Return (x, y) of the center of cell containing provided text 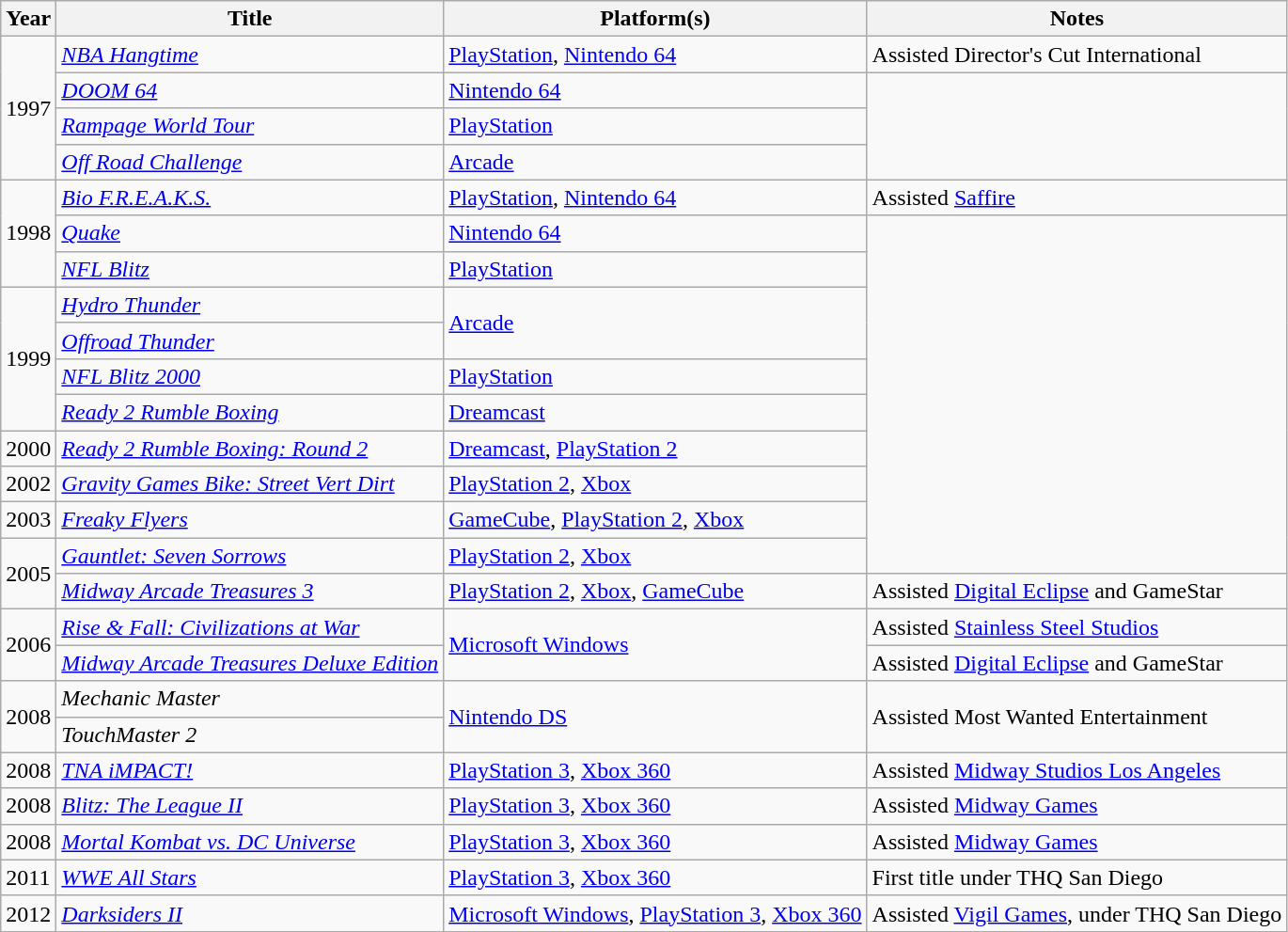
Assisted Stainless Steel Studios (1077, 627)
Rampage World Tour (250, 126)
1997 (28, 108)
Microsoft Windows, PlayStation 3, Xbox 360 (655, 913)
Quake (250, 233)
Nintendo DS (655, 717)
Blitz: The League II (250, 806)
Mechanic Master (250, 699)
NFL Blitz 2000 (250, 376)
Microsoft Windows (655, 645)
PlayStation 2, Xbox, GameCube (655, 592)
Freaky Flyers (250, 520)
Ready 2 Rumble Boxing (250, 412)
Off Road Challenge (250, 162)
2005 (28, 574)
Dreamcast (655, 412)
Rise & Fall: Civilizations at War (250, 627)
Darksiders II (250, 913)
2006 (28, 645)
Title (250, 19)
1998 (28, 233)
Mortal Kombat vs. DC Universe (250, 842)
2011 (28, 877)
2003 (28, 520)
Offroad Thunder (250, 340)
Assisted Saffire (1077, 197)
WWE All Stars (250, 877)
TNA iMPACT! (250, 770)
First title under THQ San Diego (1077, 877)
1999 (28, 358)
Hydro Thunder (250, 305)
NBA Hangtime (250, 55)
Assisted Midway Studios Los Angeles (1077, 770)
TouchMaster 2 (250, 735)
Bio F.R.E.A.K.S. (250, 197)
Gravity Games Bike: Street Vert Dirt (250, 484)
Midway Arcade Treasures Deluxe Edition (250, 663)
NFL Blitz (250, 269)
Year (28, 19)
2000 (28, 449)
Assisted Most Wanted Entertainment (1077, 717)
Platform(s) (655, 19)
Notes (1077, 19)
Dreamcast, PlayStation 2 (655, 449)
GameCube, PlayStation 2, Xbox (655, 520)
Assisted Vigil Games, under THQ San Diego (1077, 913)
Midway Arcade Treasures 3 (250, 592)
Gauntlet: Seven Sorrows (250, 556)
Assisted Director's Cut International (1077, 55)
2002 (28, 484)
2012 (28, 913)
Ready 2 Rumble Boxing: Round 2 (250, 449)
DOOM 64 (250, 90)
